From the cell containing the given text, extract its center point as [X, Y] coordinate. 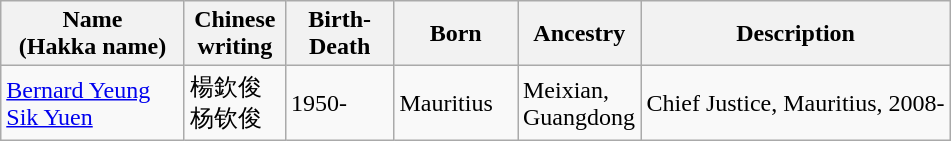
1950- [340, 103]
Birth-Death [340, 34]
Bernard Yeung Sik Yuen [93, 103]
Name(Hakka name) [93, 34]
Born [456, 34]
Ancestry [580, 34]
Mauritius [456, 103]
Chief Justice, Mauritius, 2008- [796, 103]
Meixian, Guangdong [580, 103]
Chinese writing [234, 34]
Description [796, 34]
楊欽俊杨钦俊 [234, 103]
